Provide the [X, Y] coordinate of the cell's center where the given text is located.  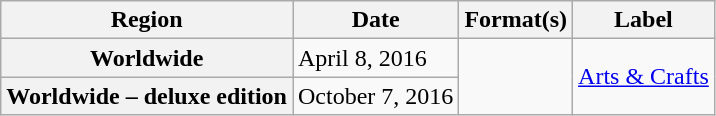
Region [147, 20]
Label [644, 20]
Worldwide [147, 58]
April 8, 2016 [375, 58]
Arts & Crafts [644, 77]
Worldwide – deluxe edition [147, 96]
Format(s) [516, 20]
Date [375, 20]
October 7, 2016 [375, 96]
